Return the [x, y] coordinate for the center point of the cell that contains the specified text.  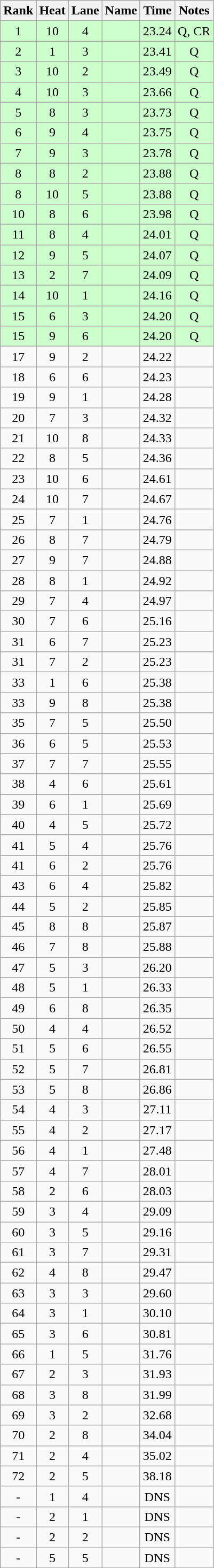
61 [18, 1252]
30.10 [157, 1313]
55 [18, 1130]
24.23 [157, 377]
29.16 [157, 1232]
47 [18, 967]
12 [18, 255]
23.73 [157, 112]
24.79 [157, 540]
24.76 [157, 519]
23.98 [157, 214]
25.88 [157, 947]
22 [18, 458]
29.31 [157, 1252]
44 [18, 906]
25.87 [157, 927]
58 [18, 1191]
23.78 [157, 153]
25 [18, 519]
28.01 [157, 1171]
25.55 [157, 764]
71 [18, 1456]
23.66 [157, 92]
23.49 [157, 72]
23.75 [157, 133]
29 [18, 601]
28.03 [157, 1191]
24.07 [157, 255]
18 [18, 377]
28 [18, 580]
59 [18, 1211]
24.22 [157, 357]
54 [18, 1110]
25.69 [157, 804]
68 [18, 1395]
35.02 [157, 1456]
38.18 [157, 1476]
25.50 [157, 723]
62 [18, 1273]
38 [18, 784]
64 [18, 1313]
23.24 [157, 31]
69 [18, 1415]
24.16 [157, 296]
53 [18, 1089]
48 [18, 988]
Heat [52, 11]
25.61 [157, 784]
27.48 [157, 1150]
32.68 [157, 1415]
26.33 [157, 988]
21 [18, 438]
72 [18, 1476]
45 [18, 927]
31.93 [157, 1374]
26.86 [157, 1089]
Lane [85, 11]
20 [18, 418]
31.99 [157, 1395]
29.09 [157, 1211]
65 [18, 1334]
25.85 [157, 906]
24.33 [157, 438]
24.36 [157, 458]
29.60 [157, 1293]
40 [18, 825]
Time [157, 11]
23 [18, 479]
24.67 [157, 499]
24.97 [157, 601]
46 [18, 947]
26.81 [157, 1069]
26.20 [157, 967]
27 [18, 560]
24.09 [157, 275]
25.72 [157, 825]
60 [18, 1232]
66 [18, 1354]
24.92 [157, 580]
24.01 [157, 234]
14 [18, 296]
11 [18, 234]
24.32 [157, 418]
24.61 [157, 479]
27.11 [157, 1110]
26.52 [157, 1028]
30 [18, 621]
Notes [194, 11]
25.53 [157, 743]
43 [18, 886]
24 [18, 499]
31.76 [157, 1354]
25.82 [157, 886]
26 [18, 540]
23.41 [157, 51]
50 [18, 1028]
56 [18, 1150]
29.47 [157, 1273]
49 [18, 1008]
19 [18, 397]
Rank [18, 11]
17 [18, 357]
27.17 [157, 1130]
52 [18, 1069]
Name [121, 11]
30.81 [157, 1334]
67 [18, 1374]
Q, CR [194, 31]
25.16 [157, 621]
70 [18, 1435]
35 [18, 723]
37 [18, 764]
24.88 [157, 560]
39 [18, 804]
24.28 [157, 397]
26.35 [157, 1008]
63 [18, 1293]
34.04 [157, 1435]
26.55 [157, 1049]
51 [18, 1049]
36 [18, 743]
13 [18, 275]
57 [18, 1171]
